Identify which cell holds the provided text, then report its (x, y) central coordinate. 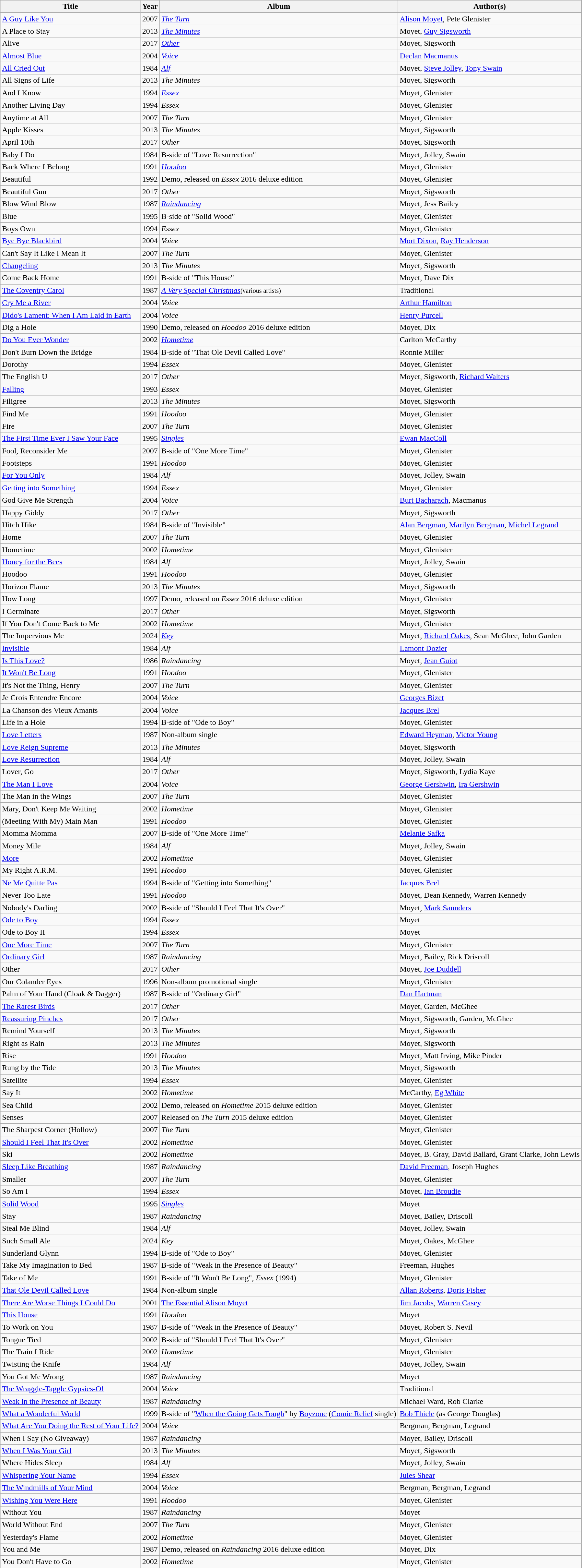
Beautiful (70, 179)
Je Crois Entendre Encore (70, 698)
Edward Heyman, Victor Young (490, 735)
Bob Thiele (as George Douglas) (490, 1414)
What a Wonderful World (70, 1414)
Should I Feel That It's Over (70, 1142)
Moyet, Matt Irving, Mike Pinder (490, 1056)
Moyet, Garden, McGhee (490, 1006)
B-side of "That Ole Devil Called Love" (279, 352)
The Train I Ride (70, 1352)
Anytime at All (70, 117)
World Without End (70, 1525)
All Signs of Life (70, 80)
Moyet, Dave Dix (490, 278)
Ewan MacColl (490, 438)
Moyet, Dean Kennedy, Warren Kennedy (490, 895)
David Freeman, Joseph Hughes (490, 1167)
When I Say (No Giveaway) (70, 1438)
Moyet, Joe Duddell (490, 969)
Getting into Something (70, 488)
1986 (150, 661)
Back Where I Belong (70, 167)
Allan Roberts, Doris Fisher (490, 1290)
Lamont Dozier (490, 648)
If You Don't Come Back to Me (70, 624)
Reassuring Pinches (70, 1019)
Year (150, 6)
It's Not the Thing, Henry (70, 685)
Wishing You Were Here (70, 1500)
One More Time (70, 945)
Blow Wind Blow (70, 204)
Moyet, Guy Sigsworth (490, 31)
Right as Rain (70, 1043)
Alison Moyet, Pete Glenister (490, 19)
Ordinary Girl (70, 957)
Hitch Hike (70, 525)
Ode to Boy II (70, 932)
Mort Dixon, Ray Henderson (490, 241)
Demo, released on Raindancing 2016 deluxe edition (279, 1550)
Freeman, Hughes (490, 1265)
Dorothy (70, 365)
Non-album promotional single (279, 982)
Rung by the Tide (70, 1068)
Whispering Your Name (70, 1475)
I Germinate (70, 611)
You Don't Have to Go (70, 1562)
Take My Imagination to Bed (70, 1265)
Home (70, 537)
Lover, Go (70, 772)
Life in a Hole (70, 722)
For You Only (70, 475)
Fool, Reconsider Me (70, 451)
Bye Bye Blackbird (70, 241)
Can't Say It Like I Mean It (70, 253)
Jim Jacobs, Warren Casey (490, 1302)
The Sharpest Corner (Hollow) (70, 1130)
Where Hides Sleep (70, 1463)
Another Living Day (70, 105)
Yesterday's Flame (70, 1537)
1997 (150, 599)
Henry Purcell (490, 315)
It Won't Be Long (70, 673)
The First Time Ever I Saw Your Face (70, 438)
B-side of "Invisible" (279, 525)
Mary, Don't Keep Me Waiting (70, 809)
Apple Kisses (70, 130)
All Cried Out (70, 68)
Title (70, 6)
When I Was Your Girl (70, 1451)
Ski (70, 1155)
(Meeting With My) Main Man (70, 821)
1992 (150, 179)
B-side of "It Won't Be Long", Essex (1994) (279, 1278)
My Right A.R.M. (70, 870)
Dido's Lament: When I Am Laid in Earth (70, 315)
McCarthy, Eg White (490, 1093)
How Long (70, 599)
The Man in the Wings (70, 796)
1990 (150, 327)
That Ole Devil Called Love (70, 1290)
B-side of "This House" (279, 278)
Dan Hartman (490, 994)
The Coventry Carol (70, 290)
Moyet, Ian Broudie (490, 1191)
There Are Worse Things I Could Do (70, 1302)
Find Me (70, 414)
Moyet, Richard Oakes, Sean McGhee, John Garden (490, 636)
A Guy Like You (70, 19)
B-side of "Getting into Something" (279, 883)
Demo, released on Hometime 2015 deluxe edition (279, 1105)
Smaller (70, 1179)
A Place to Stay (70, 31)
Michael Ward, Rob Clarke (490, 1401)
Rise (70, 1056)
Changeling (70, 266)
A Very Special Christmas(various artists) (279, 290)
1993 (150, 389)
Nobody's Darling (70, 907)
Remind Yourself (70, 1031)
Moyet, Robert S. Nevil (490, 1327)
Come Back Home (70, 278)
Moyet, B. Gray, David Ballard, Grant Clarke, John Lewis (490, 1155)
Do You Ever Wonder (70, 340)
The Wraggle-Taggle Gypsies-O! (70, 1389)
Beautiful Gun (70, 192)
B-side of "Solid Wood" (279, 216)
Carlton McCarthy (490, 340)
Blue (70, 216)
Alive (70, 43)
So Am I (70, 1191)
Moyet, Sigsworth, Lydia Kaye (490, 772)
B-side of "Love Resurrection" (279, 155)
You and Me (70, 1550)
Moyet, Sigsworth, Richard Walters (490, 377)
Is This Love? (70, 661)
Ode to Boy (70, 920)
April 10th (70, 142)
Baby I Do (70, 155)
Declan Macmanus (490, 56)
Never Too Late (70, 895)
Happy Giddy (70, 512)
Love Resurrection (70, 760)
Ne Me Quitte Pas (70, 883)
Demo, released on Hoodoo 2016 deluxe edition (279, 327)
The Essential Alison Moyet (279, 1302)
George Gershwin, Ira Gershwin (490, 784)
What Are You Doing the Rest of Your Life? (70, 1426)
Satellite (70, 1080)
Without You (70, 1512)
Stay (70, 1216)
Moyet, Oakes, McGhee (490, 1241)
The Impervious Me (70, 636)
La Chanson des Vieux Amants (70, 710)
Sunderland Glynn (70, 1253)
1999 (150, 1414)
Jules Shear (490, 1475)
Moyet, Sigsworth, Garden, McGhee (490, 1019)
B-side of "When the Going Gets Tough" by Boyzone (Comic Relief single) (279, 1414)
Senses (70, 1117)
Our Colander Eyes (70, 982)
Weak in the Presence of Beauty (70, 1401)
Palm of Your Hand (Cloak & Dagger) (70, 994)
Say It (70, 1093)
The English U (70, 377)
To Work on You (70, 1327)
Author(s) (490, 6)
Falling (70, 389)
Tongue Tied (70, 1340)
Footsteps (70, 463)
Arthur Hamilton (490, 303)
B-side of "Ordinary Girl" (279, 994)
Take of Me (70, 1278)
More (70, 858)
Honey for the Bees (70, 562)
Filigree (70, 401)
Album (279, 6)
2001 (150, 1302)
You Got Me Wrong (70, 1377)
Twisting the Knife (70, 1364)
God Give Me Strength (70, 500)
And I Know (70, 93)
Released on The Turn 2015 deluxe edition (279, 1117)
The Windmills of Your Mind (70, 1488)
Sleep Like Breathing (70, 1167)
The Rarest Birds (70, 1006)
The Man I Love (70, 784)
Burt Bacharach, Macmanus (490, 500)
Don't Burn Down the Bridge (70, 352)
Sea Child (70, 1105)
Dig a Hole (70, 327)
Georges Bizet (490, 698)
Moyet, Steve Jolley, Tony Swain (490, 68)
Horizon Flame (70, 587)
Alan Bergman, Marilyn Bergman, Michel Legrand (490, 525)
Almost Blue (70, 56)
Solid Wood (70, 1204)
Moyet, Jean Guiot (490, 661)
Such Small Ale (70, 1241)
Momma Momma (70, 833)
Moyet, Jess Bailey (490, 204)
Ronnie Miller (490, 352)
Melanie Safka (490, 833)
Cry Me a River (70, 303)
Money Mile (70, 846)
This House (70, 1315)
Love Letters (70, 735)
1996 (150, 982)
Steal Me Blind (70, 1228)
Invisible (70, 648)
Moyet, Mark Saunders (490, 907)
Boys Own (70, 229)
Fire (70, 426)
Moyet, Bailey, Rick Driscoll (490, 957)
Love Reign Supreme (70, 747)
